Return the [X, Y] coordinate for the center point of the cell that contains the specified text.  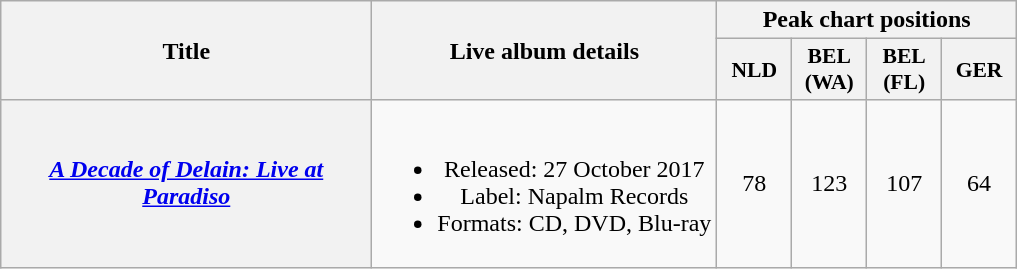
Live album details [544, 50]
BEL (FL) [904, 70]
78 [754, 184]
123 [830, 184]
Peak chart positions [867, 20]
A Decade of Delain: Live at Paradiso [186, 184]
GER [980, 70]
64 [980, 184]
NLD [754, 70]
107 [904, 184]
BEL (WA) [830, 70]
Released: 27 October 2017Label: Napalm RecordsFormats: CD, DVD, Blu-ray [544, 184]
Title [186, 50]
